Search for the cell housing the specified text and yield its [X, Y] center coordinate. 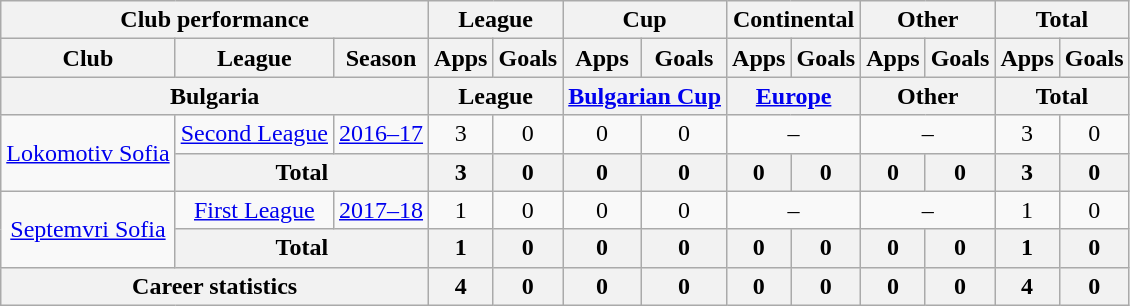
Bulgarian Cup [645, 96]
2016–17 [380, 134]
Cup [645, 20]
Continental [794, 20]
First League [254, 210]
Septemvri Sofia [88, 229]
Season [380, 58]
Career statistics [215, 286]
Bulgaria [215, 96]
Club [88, 58]
Second League [254, 134]
Club performance [215, 20]
Europe [794, 96]
Lokomotiv Sofia [88, 153]
2017–18 [380, 210]
